Return the (X, Y) coordinate for the center point of the cell that contains the specified text.  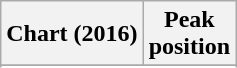
Peakposition (189, 34)
Chart (2016) (72, 34)
